Detect which cell encompasses the target text, then output its [x, y] center coordinate. 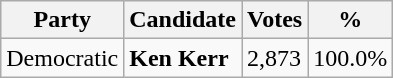
Ken Kerr [183, 58]
Party [62, 20]
Democratic [62, 58]
Votes [275, 20]
2,873 [275, 58]
100.0% [350, 58]
Candidate [183, 20]
% [350, 20]
